Detect which cell encompasses the target text, then output its [x, y] center coordinate. 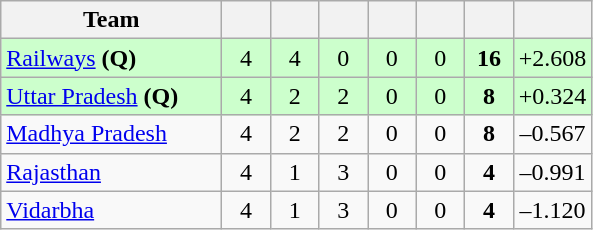
Madhya Pradesh [112, 134]
–0.991 [552, 172]
+2.608 [552, 58]
16 [490, 58]
+0.324 [552, 96]
–0.567 [552, 134]
Railways (Q) [112, 58]
Rajasthan [112, 172]
Vidarbha [112, 210]
–1.120 [552, 210]
Team [112, 20]
Uttar Pradesh (Q) [112, 96]
